Find where the given text appears and provide that cell's center as [x, y] coordinate. 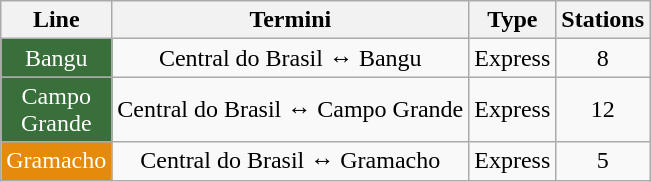
Central do Brasil ↔ Gramacho [290, 161]
Stations [603, 20]
Gramacho [56, 161]
Campo Grande [56, 110]
Central do Brasil ↔ Bangu [290, 58]
Termini [290, 20]
12 [603, 110]
Bangu [56, 58]
Type [512, 20]
Line [56, 20]
Central do Brasil ↔ Campo Grande [290, 110]
5 [603, 161]
8 [603, 58]
